Locate the cell with the specified text and output its [x, y] center coordinate. 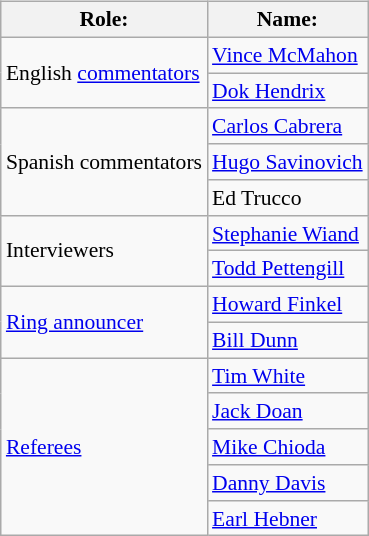
Mike Chioda [288, 447]
Hugo Savinovich [288, 162]
Danny Davis [288, 483]
Ring announcer [104, 322]
Spanish commentators [104, 162]
Name: [288, 20]
Todd Pettengill [288, 269]
Howard Finkel [288, 305]
Role: [104, 20]
Tim White [288, 376]
Referees [104, 447]
Stephanie Wiand [288, 233]
Earl Hebner [288, 518]
English commentators [104, 72]
Interviewers [104, 250]
Dok Hendrix [288, 91]
Bill Dunn [288, 340]
Carlos Cabrera [288, 126]
Jack Doan [288, 411]
Ed Trucco [288, 198]
Vince McMahon [288, 55]
